Return the [X, Y] coordinate for the center point of the cell that contains the specified text.  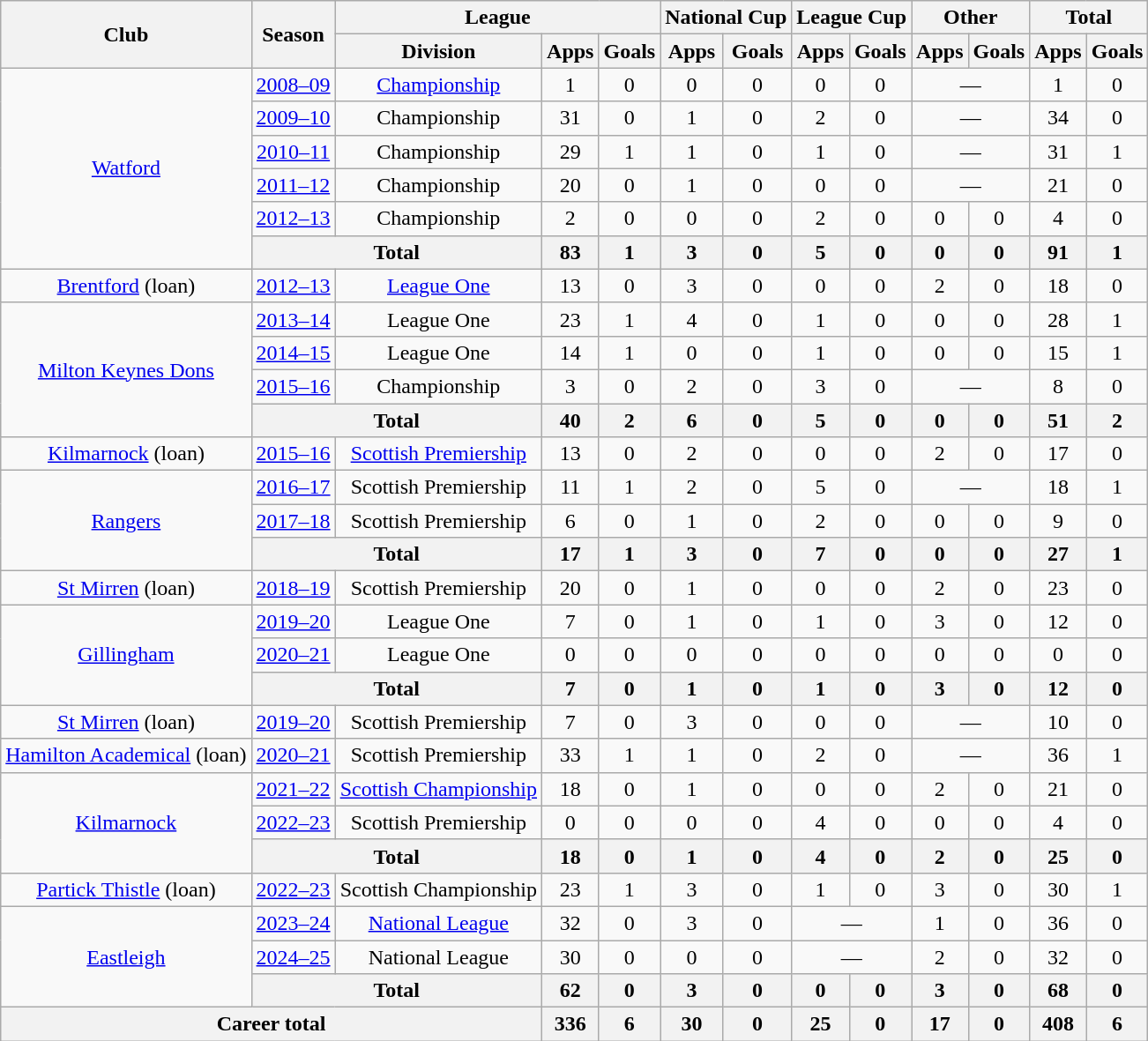
Watford [126, 168]
28 [1058, 319]
8 [1058, 386]
91 [1058, 252]
Partick Thistle (loan) [126, 889]
2018–19 [293, 588]
Club [126, 34]
51 [1058, 420]
2016–17 [293, 487]
Eastleigh [126, 956]
2014–15 [293, 353]
League Cup [852, 18]
27 [1058, 554]
2009–10 [293, 118]
Division [438, 51]
2008–09 [293, 85]
2011–12 [293, 185]
408 [1058, 1024]
Rangers [126, 521]
62 [570, 991]
9 [1058, 521]
40 [570, 420]
11 [570, 487]
29 [570, 152]
Kilmarnock [126, 822]
15 [1058, 353]
Other [971, 18]
League [497, 18]
2024–25 [293, 956]
2010–11 [293, 152]
2021–22 [293, 789]
Gillingham [126, 655]
2017–18 [293, 521]
10 [1058, 722]
National Cup [727, 18]
68 [1058, 991]
Career total [272, 1024]
Brentford (loan) [126, 286]
2023–24 [293, 923]
Milton Keynes Dons [126, 369]
33 [570, 755]
14 [570, 353]
83 [570, 252]
2013–14 [293, 319]
Hamilton Academical (loan) [126, 755]
Season [293, 34]
336 [570, 1024]
34 [1058, 118]
Kilmarnock (loan) [126, 454]
